Determine the (x, y) coordinate at the center of the cell enclosing the given text.  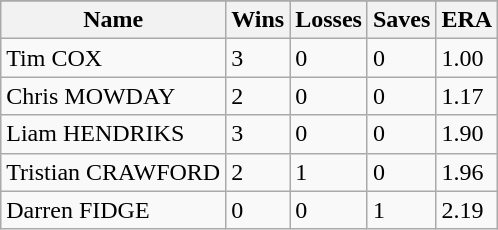
Chris MOWDAY (114, 96)
Saves (401, 20)
1.96 (467, 172)
Wins (258, 20)
2.19 (467, 210)
Tim COX (114, 58)
Name (114, 20)
1.90 (467, 134)
ERA (467, 20)
Losses (329, 20)
Tristian CRAWFORD (114, 172)
1.17 (467, 96)
Darren FIDGE (114, 210)
1.00 (467, 58)
Liam HENDRIKS (114, 134)
